Provide the [X, Y] coordinate of the cell's center where the given text is located.  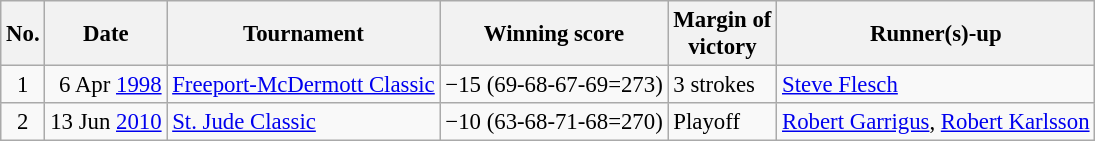
St. Jude Classic [304, 122]
Tournament [304, 34]
Freeport-McDermott Classic [304, 85]
Robert Garrigus, Robert Karlsson [936, 122]
6 Apr 1998 [106, 85]
Winning score [554, 34]
Runner(s)-up [936, 34]
Playoff [722, 122]
−15 (69-68-67-69=273) [554, 85]
No. [23, 34]
Steve Flesch [936, 85]
Date [106, 34]
Margin ofvictory [722, 34]
2 [23, 122]
1 [23, 85]
3 strokes [722, 85]
−10 (63-68-71-68=270) [554, 122]
13 Jun 2010 [106, 122]
